Find where the given text appears and provide that cell's center as [X, Y] coordinate. 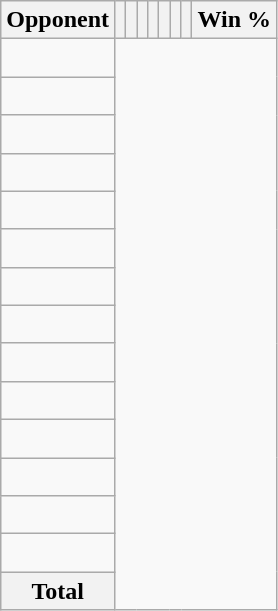
Win % [234, 20]
Opponent [58, 20]
Total [58, 591]
